Scan for the cell matching the given text and deliver its (x, y) coordinate at center. 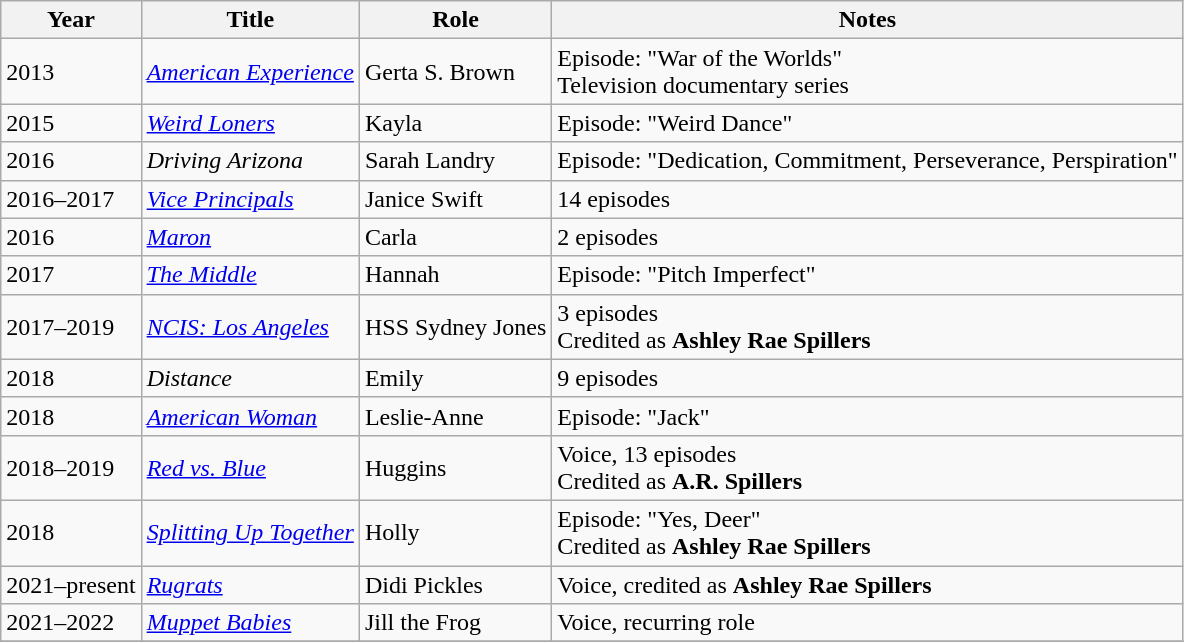
Kayla (455, 123)
Voice, 13 episodesCredited as A.R. Spillers (868, 468)
Voice, recurring role (868, 623)
HSS Sydney Jones (455, 326)
2017–2019 (71, 326)
3 episodesCredited as Ashley Rae Spillers (868, 326)
Sarah Landry (455, 161)
Muppet Babies (250, 623)
Year (71, 20)
Holly (455, 532)
2017 (71, 275)
Episode: "Weird Dance" (868, 123)
Distance (250, 378)
Jill the Frog (455, 623)
Gerta S. Brown (455, 72)
The Middle (250, 275)
2 episodes (868, 237)
2021–2022 (71, 623)
9 episodes (868, 378)
Notes (868, 20)
Weird Loners (250, 123)
Role (455, 20)
Emily (455, 378)
Episode: "Jack" (868, 416)
Voice, credited as Ashley Rae Spillers (868, 585)
Huggins (455, 468)
Episode: "Pitch Imperfect" (868, 275)
Maron (250, 237)
Title (250, 20)
NCIS: Los Angeles (250, 326)
Janice Swift (455, 199)
Leslie-Anne (455, 416)
Rugrats (250, 585)
American Experience (250, 72)
2013 (71, 72)
2021–present (71, 585)
American Woman (250, 416)
2016–2017 (71, 199)
Vice Principals (250, 199)
Episode: "Yes, Deer"Credited as Ashley Rae Spillers (868, 532)
Episode: "Dedication, Commitment, Perseverance, Perspiration" (868, 161)
Red vs. Blue (250, 468)
2018–2019 (71, 468)
Splitting Up Together (250, 532)
Didi Pickles (455, 585)
Hannah (455, 275)
2015 (71, 123)
Driving Arizona (250, 161)
14 episodes (868, 199)
Episode: "War of the Worlds"Television documentary series (868, 72)
Carla (455, 237)
